For the text-containing cell, return its midpoint in (x, y) coordinate format. 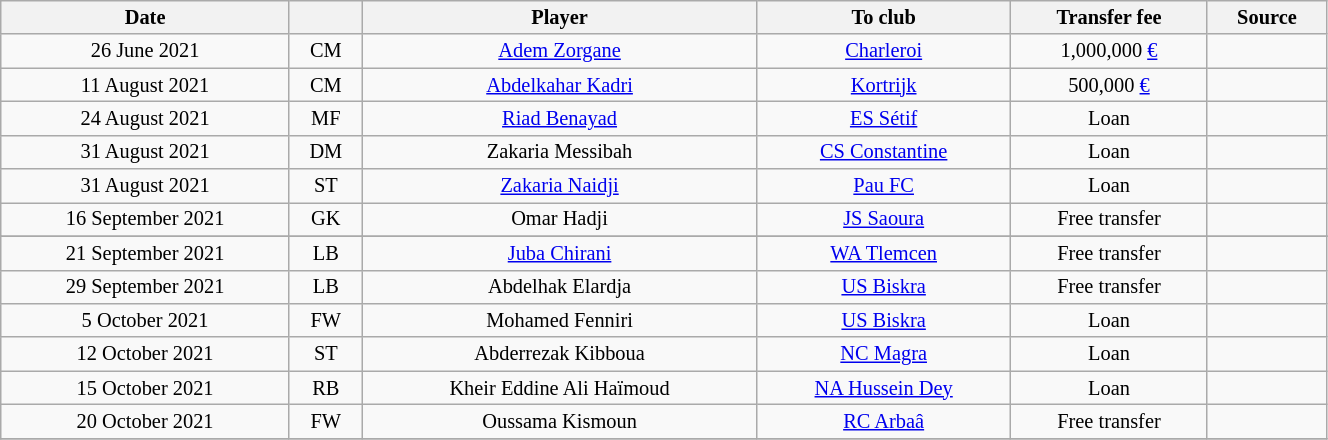
CS Constantine (884, 152)
RB (326, 388)
NA Hussein Dey (884, 388)
RC Arbaâ (884, 421)
500,000 € (1108, 85)
Oussama Kismoun (560, 421)
GK (326, 219)
ES Sétif (884, 118)
Transfer fee (1108, 17)
To club (884, 17)
Zakaria Messibah (560, 152)
15 October 2021 (146, 388)
Abderrezak Kibboua (560, 354)
Juba Chirani (560, 253)
12 October 2021 (146, 354)
29 September 2021 (146, 287)
5 October 2021 (146, 320)
DM (326, 152)
Kheir Eddine Ali Haïmoud (560, 388)
Abdelhak Elardja (560, 287)
26 June 2021 (146, 51)
Charleroi (884, 51)
Source (1266, 17)
WA Tlemcen (884, 253)
Mohamed Fenniri (560, 320)
24 August 2021 (146, 118)
1,000,000 € (1108, 51)
JS Saoura (884, 219)
Pau FC (884, 186)
Riad Benayad (560, 118)
Omar Hadji (560, 219)
16 September 2021 (146, 219)
Zakaria Naidji (560, 186)
11 August 2021 (146, 85)
Date (146, 17)
Kortrijk (884, 85)
Adem Zorgane (560, 51)
MF (326, 118)
NC Magra (884, 354)
Abdelkahar Kadri (560, 85)
21 September 2021 (146, 253)
Player (560, 17)
20 October 2021 (146, 421)
